Locate the cell with the specified text and output its [X, Y] center coordinate. 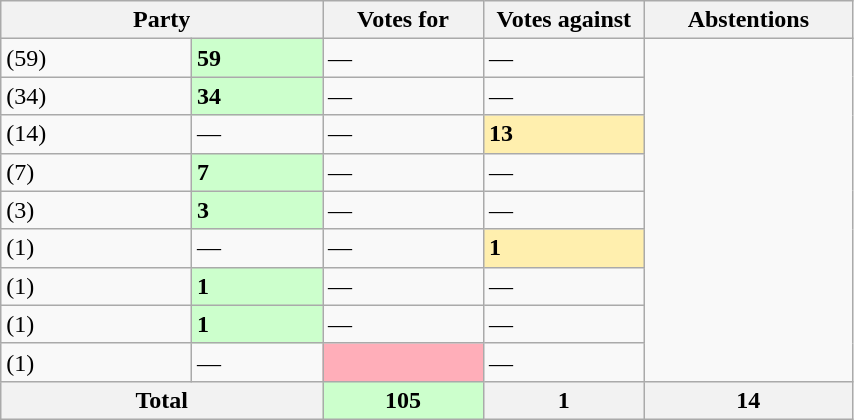
14 [748, 400]
Abstentions [748, 20]
(59) [96, 58]
7 [258, 172]
Party [162, 20]
(14) [96, 134]
Votes for [404, 20]
(7) [96, 172]
Total [162, 400]
59 [258, 58]
13 [564, 134]
Votes against [564, 20]
3 [258, 210]
(34) [96, 96]
105 [404, 400]
34 [258, 96]
(3) [96, 210]
